Identify which cell holds the provided text, then report its [X, Y] central coordinate. 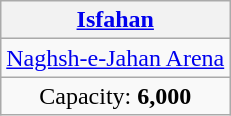
Naghsh-e-Jahan Arena [116, 58]
Capacity: 6,000 [116, 96]
Isfahan [116, 20]
